Return the [x, y] coordinate for the center point of the cell that contains the specified text.  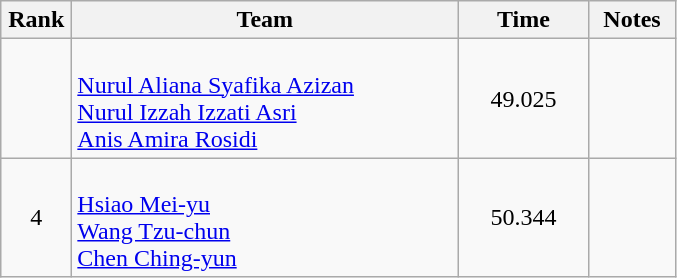
Rank [36, 20]
49.025 [524, 98]
Team [265, 20]
Nurul Aliana Syafika AzizanNurul Izzah Izzati AsriAnis Amira Rosidi [265, 98]
Time [524, 20]
Hsiao Mei-yuWang Tzu-chunChen Ching-yun [265, 218]
50.344 [524, 218]
Notes [632, 20]
4 [36, 218]
